Provide the (x, y) coordinate of the cell's center where the given text is located.  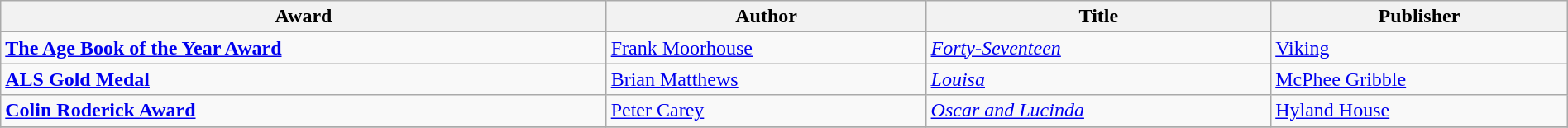
Frank Moorhouse (766, 48)
Brian Matthews (766, 79)
Title (1098, 17)
Oscar and Lucinda (1098, 111)
Award (304, 17)
Peter Carey (766, 111)
Viking (1419, 48)
McPhee Gribble (1419, 79)
ALS Gold Medal (304, 79)
The Age Book of the Year Award (304, 48)
Hyland House (1419, 111)
Forty-Seventeen (1098, 48)
Author (766, 17)
Publisher (1419, 17)
Colin Roderick Award (304, 111)
Louisa (1098, 79)
